For the text-containing cell, return its midpoint in (X, Y) coordinate format. 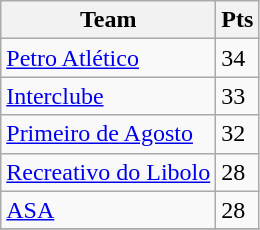
Petro Atlético (108, 58)
Recreativo do Libolo (108, 172)
34 (238, 58)
ASA (108, 210)
Primeiro de Agosto (108, 134)
Pts (238, 20)
32 (238, 134)
33 (238, 96)
Interclube (108, 96)
Team (108, 20)
